Identify which cell holds the provided text, then report its [x, y] central coordinate. 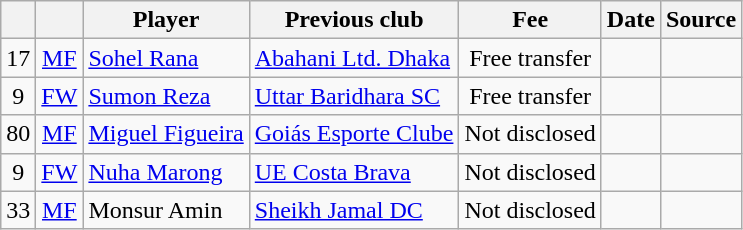
Sumon Reza [166, 96]
80 [18, 134]
Abahani Ltd. Dhaka [354, 58]
Sheikh Jamal DC [354, 210]
Uttar Baridhara SC [354, 96]
17 [18, 58]
Player [166, 20]
33 [18, 210]
Sohel Rana [166, 58]
Date [630, 20]
Nuha Marong [166, 172]
Goiás Esporte Clube [354, 134]
UE Costa Brava [354, 172]
Monsur Amin [166, 210]
Source [700, 20]
Previous club [354, 20]
Miguel Figueira [166, 134]
Fee [530, 20]
